Search for the cell housing the specified text and yield its (x, y) center coordinate. 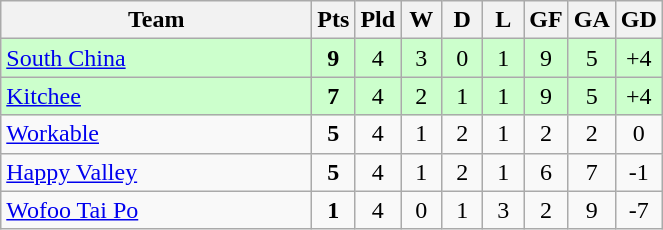
W (422, 20)
Workable (156, 134)
Team (156, 20)
South China (156, 58)
L (504, 20)
Pld (378, 20)
GD (638, 20)
GA (592, 20)
-7 (638, 210)
6 (546, 172)
Kitchee (156, 96)
GF (546, 20)
D (462, 20)
Pts (334, 20)
Happy Valley (156, 172)
-1 (638, 172)
Wofoo Tai Po (156, 210)
